Search for the cell housing the specified text and yield its (x, y) center coordinate. 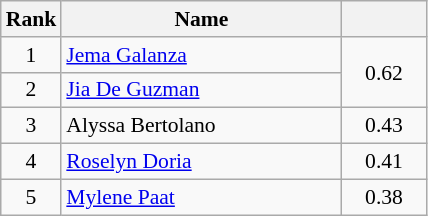
Roselyn Doria (201, 162)
0.41 (384, 162)
0.38 (384, 197)
Alyssa Bertolano (201, 126)
0.62 (384, 72)
Jia De Guzman (201, 90)
1 (32, 55)
Jema Galanza (201, 55)
Rank (32, 19)
0.43 (384, 126)
Mylene Paat (201, 197)
3 (32, 126)
Name (201, 19)
4 (32, 162)
2 (32, 90)
5 (32, 197)
